Pinpoint the cell where the given text exists, returning its (x, y) midpoint coordinate. 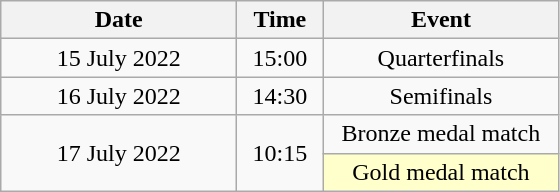
Semifinals (441, 96)
Gold medal match (441, 172)
16 July 2022 (119, 96)
17 July 2022 (119, 153)
Time (280, 20)
10:15 (280, 153)
Date (119, 20)
Quarterfinals (441, 58)
14:30 (280, 96)
Event (441, 20)
Bronze medal match (441, 134)
15 July 2022 (119, 58)
15:00 (280, 58)
